Detect which cell encompasses the target text, then output its [x, y] center coordinate. 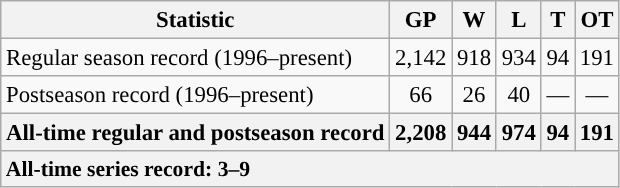
All-time regular and postseason record [196, 133]
OT [598, 20]
66 [421, 95]
918 [474, 58]
Regular season record (1996–present) [196, 58]
26 [474, 95]
T [558, 20]
2,208 [421, 133]
All-time series record: 3–9 [310, 169]
2,142 [421, 58]
GP [421, 20]
L [518, 20]
Postseason record (1996–present) [196, 95]
40 [518, 95]
934 [518, 58]
Statistic [196, 20]
W [474, 20]
944 [474, 133]
974 [518, 133]
